Search for the cell housing the specified text and yield its [x, y] center coordinate. 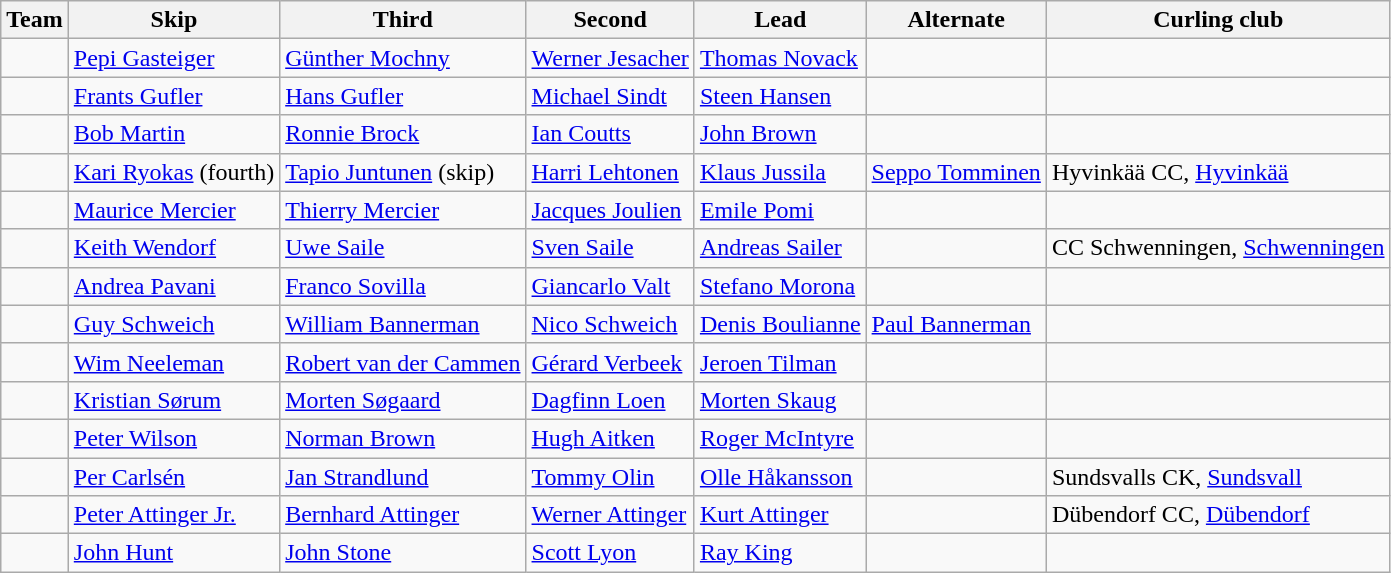
Hugh Aitken [610, 438]
Bernhard Attinger [403, 515]
Stefano Morona [780, 286]
Nico Schweich [610, 324]
Franco Sovilla [403, 286]
John Hunt [174, 553]
Dübendorf CC, Dübendorf [1218, 515]
Günther Mochny [403, 58]
Lead [780, 20]
John Stone [403, 553]
Keith Wendorf [174, 248]
Kristian Sørum [174, 400]
Ronnie Brock [403, 134]
Per Carlsén [174, 477]
Ray King [780, 553]
Andrea Pavani [174, 286]
Second [610, 20]
Sundsvalls CK, Sundsvall [1218, 477]
Peter Wilson [174, 438]
Harri Lehtonen [610, 172]
Jacques Joulien [610, 210]
Klaus Jussila [780, 172]
Emile Pomi [780, 210]
Dagfinn Loen [610, 400]
Alternate [956, 20]
Paul Bannerman [956, 324]
William Bannerman [403, 324]
Andreas Sailer [780, 248]
Peter Attinger Jr. [174, 515]
Wim Neeleman [174, 362]
Sven Saile [610, 248]
Seppo Tomminen [956, 172]
Team [35, 20]
Hans Gufler [403, 96]
Jeroen Tilman [780, 362]
John Brown [780, 134]
Morten Skaug [780, 400]
Werner Attinger [610, 515]
Werner Jesacher [610, 58]
Third [403, 20]
Steen Hansen [780, 96]
Olle Håkansson [780, 477]
Norman Brown [403, 438]
Thierry Mercier [403, 210]
Curling club [1218, 20]
Hyvinkää CC, Hyvinkää [1218, 172]
Ian Coutts [610, 134]
Skip [174, 20]
Maurice Mercier [174, 210]
Pepi Gasteiger [174, 58]
Giancarlo Valt [610, 286]
Uwe Saile [403, 248]
CC Schwenningen, Schwenningen [1218, 248]
Frants Gufler [174, 96]
Kari Ryokas (fourth) [174, 172]
Michael Sindt [610, 96]
Gérard Verbeek [610, 362]
Robert van der Cammen [403, 362]
Jan Strandlund [403, 477]
Scott Lyon [610, 553]
Denis Boulianne [780, 324]
Roger McIntyre [780, 438]
Thomas Novack [780, 58]
Kurt Attinger [780, 515]
Tommy Olin [610, 477]
Tapio Juntunen (skip) [403, 172]
Guy Schweich [174, 324]
Bob Martin [174, 134]
Morten Søgaard [403, 400]
